Output the [x, y] coordinate of the center of the cell containing the given text.  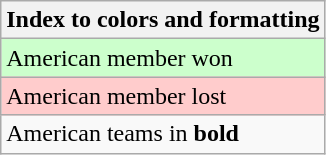
American teams in bold [163, 134]
American member won [163, 58]
Index to colors and formatting [163, 20]
American member lost [163, 96]
